Locate the cell with the specified text and output its [X, Y] center coordinate. 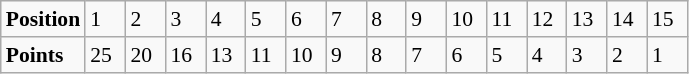
Position [43, 19]
Points [43, 55]
12 [547, 19]
20 [145, 55]
25 [105, 55]
15 [667, 19]
14 [627, 19]
16 [185, 55]
